From the cell containing the given text, extract its center point as (x, y) coordinate. 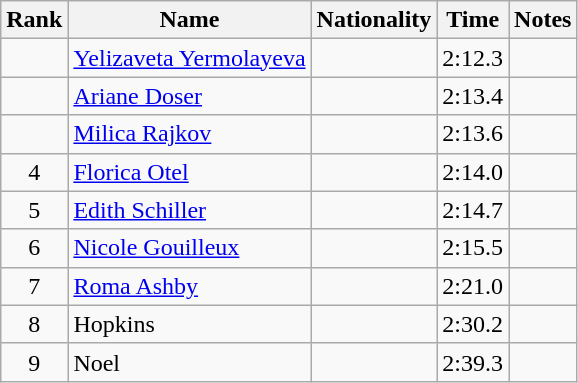
Notes (543, 20)
2:13.6 (473, 134)
Roma Ashby (190, 286)
2:21.0 (473, 286)
Noel (190, 362)
5 (34, 210)
Rank (34, 20)
Nicole Gouilleux (190, 248)
Nationality (374, 20)
7 (34, 286)
Milica Rajkov (190, 134)
4 (34, 172)
2:15.5 (473, 248)
Ariane Doser (190, 96)
6 (34, 248)
2:14.0 (473, 172)
Yelizaveta Yermolayeva (190, 58)
2:13.4 (473, 96)
Florica Otel (190, 172)
Time (473, 20)
2:12.3 (473, 58)
9 (34, 362)
2:39.3 (473, 362)
Name (190, 20)
Hopkins (190, 324)
2:30.2 (473, 324)
2:14.7 (473, 210)
8 (34, 324)
Edith Schiller (190, 210)
